Detect which cell encompasses the target text, then output its [x, y] center coordinate. 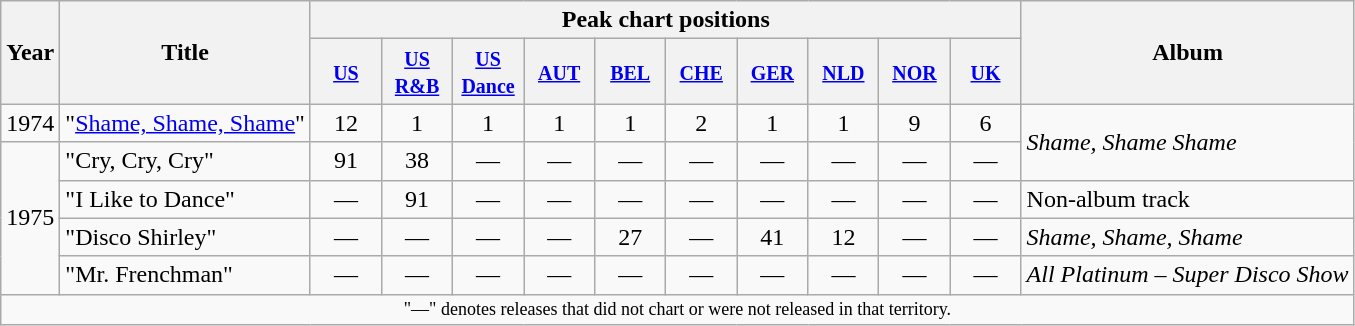
US R&B [416, 72]
9 [914, 123]
38 [416, 161]
CHE [702, 72]
GER [772, 72]
"Mr. Frenchman" [186, 275]
Non-album track [1188, 199]
UK [986, 72]
"—" denotes releases that did not chart or were not released in that territory. [678, 310]
US Dance [488, 72]
1974 [30, 123]
All Platinum – Super Disco Show [1188, 275]
"Shame, Shame, Shame" [186, 123]
Album [1188, 52]
AUT [560, 72]
27 [630, 237]
"Cry, Cry, Cry" [186, 161]
"Disco Shirley" [186, 237]
6 [986, 123]
41 [772, 237]
Title [186, 52]
2 [702, 123]
NLD [844, 72]
Shame, Shame Shame [1188, 142]
NOR [914, 72]
1975 [30, 218]
Peak chart positions [666, 20]
BEL [630, 72]
Year [30, 52]
US [346, 72]
"I Like to Dance" [186, 199]
Shame, Shame, Shame [1188, 237]
